Return the [X, Y] coordinate for the center point of the cell that contains the specified text.  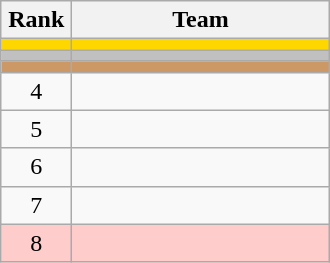
Rank [36, 20]
7 [36, 205]
6 [36, 167]
Team [200, 20]
4 [36, 91]
5 [36, 129]
8 [36, 243]
